Scan for the cell matching the given text and deliver its [X, Y] coordinate at center. 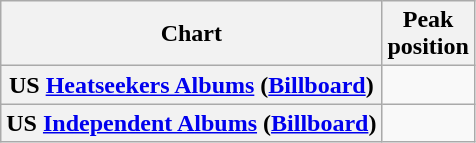
Peakposition [428, 34]
Chart [192, 34]
US Heatseekers Albums (Billboard) [192, 85]
US Independent Albums (Billboard) [192, 123]
